Find where the given text appears and provide that cell's center as (x, y) coordinate. 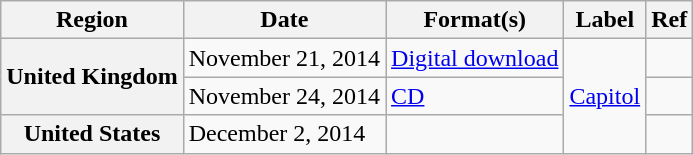
CD (475, 96)
Date (284, 20)
Format(s) (475, 20)
Region (92, 20)
United Kingdom (92, 77)
Capitol (605, 96)
Label (605, 20)
Ref (670, 20)
Digital download (475, 58)
November 24, 2014 (284, 96)
November 21, 2014 (284, 58)
United States (92, 134)
December 2, 2014 (284, 134)
